Provide the [X, Y] coordinate of the cell's center where the given text is located.  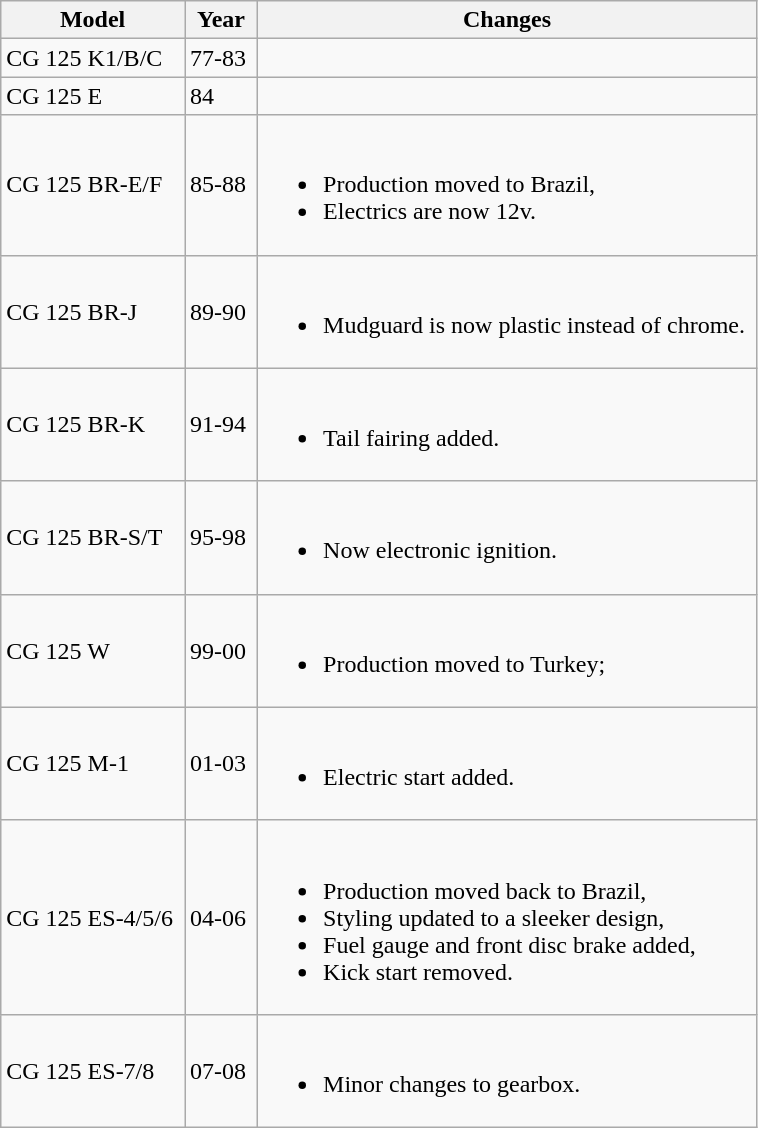
77-83 [220, 58]
CG 125 M-1 [93, 764]
CG 125 E [93, 96]
Production moved to Brazil,Electrics are now 12v. [508, 185]
89-90 [220, 312]
CG 125 BR-E/F [93, 185]
Year [220, 20]
CG 125 ES-4/5/6 [93, 917]
Minor changes to gearbox. [508, 1070]
99-00 [220, 650]
95-98 [220, 538]
Mudguard is now plastic instead of chrome. [508, 312]
Changes [508, 20]
Tail fairing added. [508, 424]
CG 125 BR-J [93, 312]
CG 125 ES-7/8 [93, 1070]
84 [220, 96]
CG 125 BR-S/T [93, 538]
07-08 [220, 1070]
Electric start added. [508, 764]
01-03 [220, 764]
91-94 [220, 424]
CG 125 W [93, 650]
CG 125 K1/B/C [93, 58]
Production moved back to Brazil,Styling updated to a sleeker design,Fuel gauge and front disc brake added,Kick start removed. [508, 917]
04-06 [220, 917]
85-88 [220, 185]
CG 125 BR-K [93, 424]
Production moved to Turkey; [508, 650]
Model [93, 20]
Now electronic ignition. [508, 538]
